Capture the cell that displays the provided text and extract its [x, y] central coordinate. 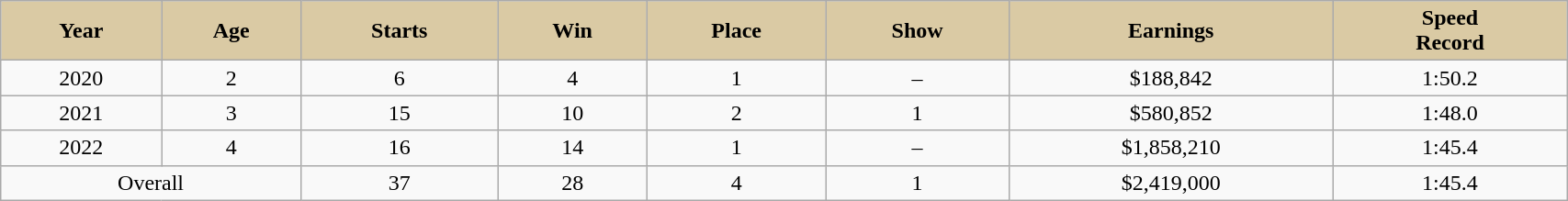
$580,852 [1170, 113]
$188,842 [1170, 78]
10 [572, 113]
Place [737, 31]
1:50.2 [1450, 78]
14 [572, 148]
1:48.0 [1450, 113]
Starts [399, 31]
28 [572, 183]
2021 [81, 113]
$2,419,000 [1170, 183]
37 [399, 183]
Age [231, 31]
Year [81, 31]
Earnings [1170, 31]
2022 [81, 148]
$1,858,210 [1170, 148]
15 [399, 113]
16 [399, 148]
Win [572, 31]
3 [231, 113]
2020 [81, 78]
Overall [151, 183]
6 [399, 78]
Show [917, 31]
SpeedRecord [1450, 31]
